Search for the cell housing the specified text and yield its (x, y) center coordinate. 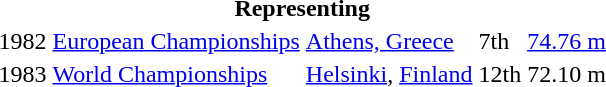
European Championships (176, 41)
7th (500, 41)
Athens, Greece (389, 41)
